Determine the (X, Y) coordinate at the center of the cell enclosing the given text.  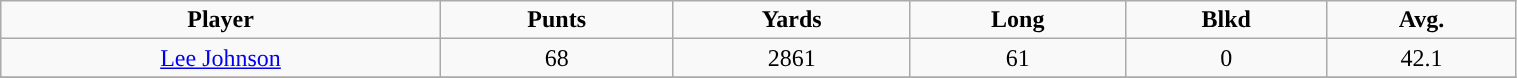
0 (1226, 58)
61 (1018, 58)
Yards (792, 20)
Punts (556, 20)
Avg. (1422, 20)
Player (221, 20)
68 (556, 58)
Blkd (1226, 20)
2861 (792, 58)
42.1 (1422, 58)
Long (1018, 20)
Lee Johnson (221, 58)
